Extract the (x, y) coordinate from the center of the cell holding the provided text.  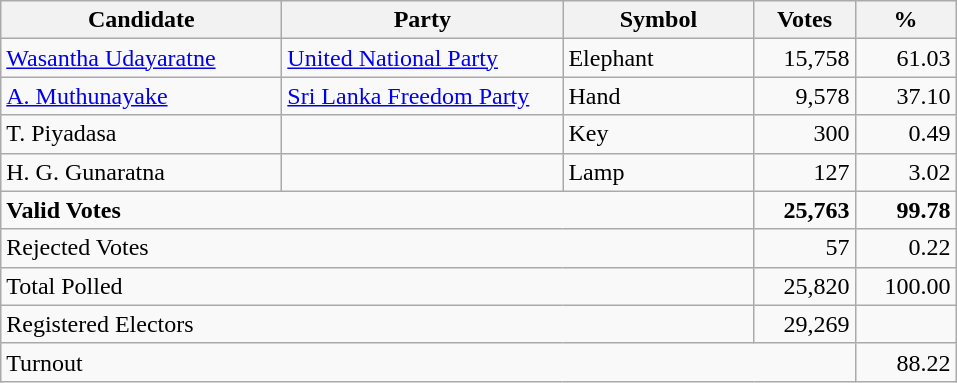
61.03 (906, 58)
25,763 (804, 210)
57 (804, 248)
9,578 (804, 96)
Turnout (428, 362)
Party (422, 20)
300 (804, 134)
% (906, 20)
Registered Electors (378, 324)
3.02 (906, 172)
Votes (804, 20)
Hand (658, 96)
Lamp (658, 172)
25,820 (804, 286)
Total Polled (378, 286)
Key (658, 134)
100.00 (906, 286)
United National Party (422, 58)
Elephant (658, 58)
37.10 (906, 96)
H. G. Gunaratna (142, 172)
15,758 (804, 58)
Valid Votes (378, 210)
T. Piyadasa (142, 134)
A. Muthunayake (142, 96)
0.49 (906, 134)
99.78 (906, 210)
Wasantha Udayaratne (142, 58)
Symbol (658, 20)
0.22 (906, 248)
29,269 (804, 324)
Sri Lanka Freedom Party (422, 96)
88.22 (906, 362)
Candidate (142, 20)
127 (804, 172)
Rejected Votes (378, 248)
